Return the (x, y) coordinate for the center point of the cell that contains the specified text.  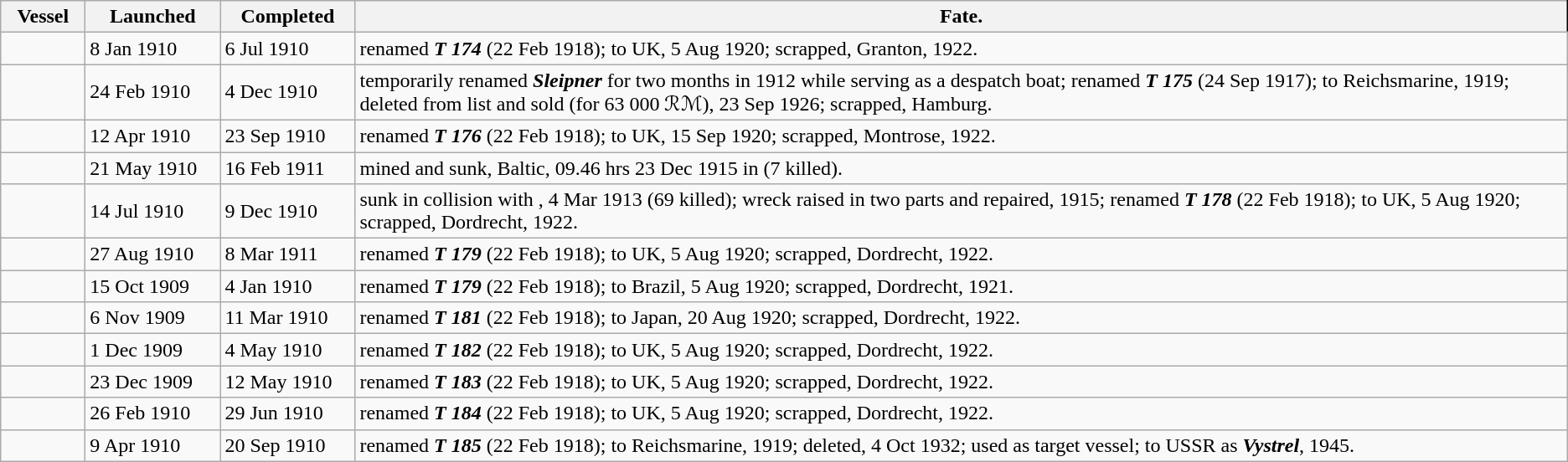
23 Dec 1909 (152, 382)
4 Dec 1910 (288, 92)
12 Apr 1910 (152, 136)
renamed T 179 (22 Feb 1918); to Brazil, 5 Aug 1920; scrapped, Dordrecht, 1921. (962, 286)
12 May 1910 (288, 382)
6 Nov 1909 (152, 318)
4 Jan 1910 (288, 286)
Launched (152, 17)
16 Feb 1911 (288, 168)
renamed T 184 (22 Feb 1918); to UK, 5 Aug 1920; scrapped, Dordrecht, 1922. (962, 413)
15 Oct 1909 (152, 286)
Vessel (44, 17)
1 Dec 1909 (152, 350)
9 Apr 1910 (152, 445)
23 Sep 1910 (288, 136)
27 Aug 1910 (152, 254)
renamed T 179 (22 Feb 1918); to UK, 5 Aug 1920; scrapped, Dordrecht, 1922. (962, 254)
26 Feb 1910 (152, 413)
mined and sunk, Baltic, 09.46 hrs 23 Dec 1915 in (7 killed). (962, 168)
renamed T 174 (22 Feb 1918); to UK, 5 Aug 1920; scrapped, Granton, 1922. (962, 49)
6 Jul 1910 (288, 49)
9 Dec 1910 (288, 211)
renamed T 176 (22 Feb 1918); to UK, 15 Sep 1920; scrapped, Montrose, 1922. (962, 136)
24 Feb 1910 (152, 92)
renamed T 181 (22 Feb 1918); to Japan, 20 Aug 1920; scrapped, Dordrecht, 1922. (962, 318)
29 Jun 1910 (288, 413)
14 Jul 1910 (152, 211)
21 May 1910 (152, 168)
renamed T 185 (22 Feb 1918); to Reichsmarine, 1919; deleted, 4 Oct 1932; used as target vessel; to USSR as Vystrel, 1945. (962, 445)
8 Jan 1910 (152, 49)
Fate. (962, 17)
11 Mar 1910 (288, 318)
4 May 1910 (288, 350)
8 Mar 1911 (288, 254)
renamed T 182 (22 Feb 1918); to UK, 5 Aug 1920; scrapped, Dordrecht, 1922. (962, 350)
Completed (288, 17)
renamed T 183 (22 Feb 1918); to UK, 5 Aug 1920; scrapped, Dordrecht, 1922. (962, 382)
20 Sep 1910 (288, 445)
